Return the (x, y) coordinate for the center point of the cell that contains the specified text.  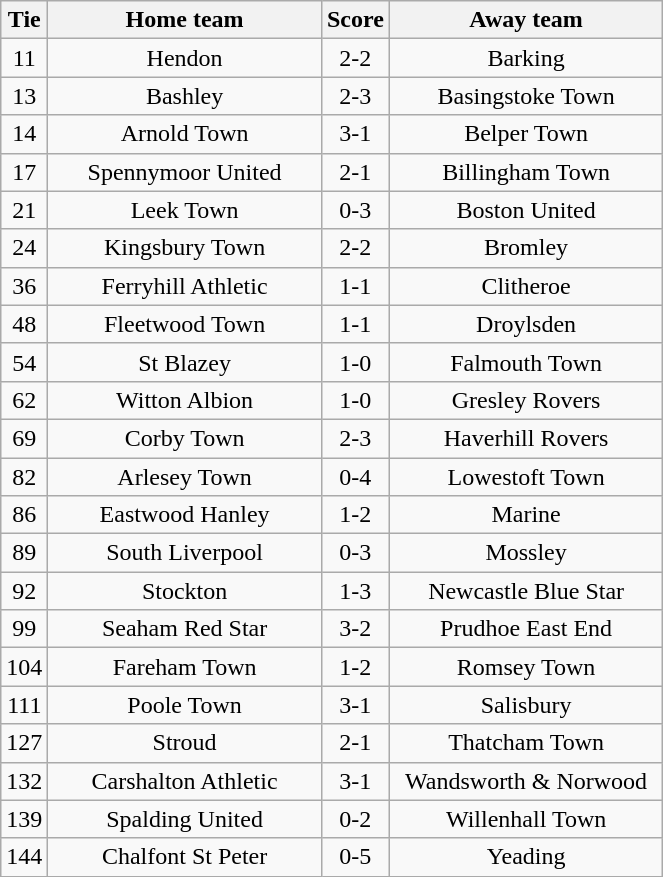
62 (24, 400)
99 (24, 629)
Carshalton Athletic (185, 781)
Willenhall Town (526, 819)
Corby Town (185, 438)
17 (24, 172)
132 (24, 781)
69 (24, 438)
Tie (24, 20)
South Liverpool (185, 553)
Lowestoft Town (526, 477)
Stroud (185, 743)
Arlesey Town (185, 477)
Romsey Town (526, 667)
104 (24, 667)
Witton Albion (185, 400)
Spennymoor United (185, 172)
139 (24, 819)
Ferryhill Athletic (185, 286)
86 (24, 515)
Belper Town (526, 134)
0-2 (355, 819)
Fleetwood Town (185, 324)
Thatcham Town (526, 743)
13 (24, 96)
Prudhoe East End (526, 629)
St Blazey (185, 362)
89 (24, 553)
Haverhill Rovers (526, 438)
0-5 (355, 857)
54 (24, 362)
Hendon (185, 58)
Away team (526, 20)
Marine (526, 515)
Barking (526, 58)
Home team (185, 20)
Arnold Town (185, 134)
Chalfont St Peter (185, 857)
0-4 (355, 477)
Droylsden (526, 324)
14 (24, 134)
Poole Town (185, 705)
Basingstoke Town (526, 96)
Seaham Red Star (185, 629)
Wandsworth & Norwood (526, 781)
111 (24, 705)
Salisbury (526, 705)
Falmouth Town (526, 362)
Stockton (185, 591)
1-3 (355, 591)
Mossley (526, 553)
48 (24, 324)
24 (24, 248)
Kingsbury Town (185, 248)
Yeading (526, 857)
82 (24, 477)
Score (355, 20)
11 (24, 58)
Billingham Town (526, 172)
Fareham Town (185, 667)
3-2 (355, 629)
Newcastle Blue Star (526, 591)
Spalding United (185, 819)
Bromley (526, 248)
Clitheroe (526, 286)
Bashley (185, 96)
36 (24, 286)
127 (24, 743)
Gresley Rovers (526, 400)
Leek Town (185, 210)
144 (24, 857)
92 (24, 591)
Boston United (526, 210)
Eastwood Hanley (185, 515)
21 (24, 210)
